Detect which cell encompasses the target text, then output its [X, Y] center coordinate. 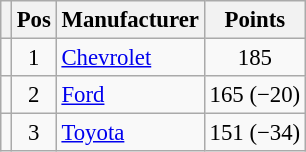
2 [34, 95]
151 (−34) [254, 133]
3 [34, 133]
1 [34, 58]
Manufacturer [130, 20]
165 (−20) [254, 95]
Pos [34, 20]
Toyota [130, 133]
185 [254, 58]
Points [254, 20]
Chevrolet [130, 58]
Ford [130, 95]
